From the cell containing the given text, extract its center point as (X, Y) coordinate. 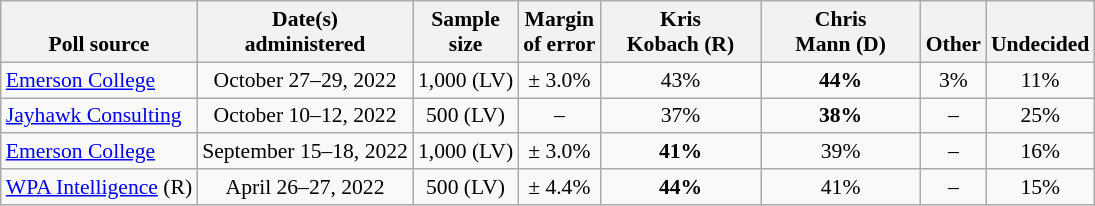
39% (841, 152)
11% (1040, 80)
± 4.4% (559, 187)
Undecided (1040, 32)
15% (1040, 187)
September 15–18, 2022 (305, 152)
Poll source (99, 32)
April 26–27, 2022 (305, 187)
16% (1040, 152)
Jayhawk Consulting (99, 116)
37% (680, 116)
Marginof error (559, 32)
Date(s)administered (305, 32)
3% (954, 80)
Samplesize (466, 32)
25% (1040, 116)
Other (954, 32)
KrisKobach (R) (680, 32)
October 10–12, 2022 (305, 116)
ChrisMann (D) (841, 32)
October 27–29, 2022 (305, 80)
WPA Intelligence (R) (99, 187)
43% (680, 80)
38% (841, 116)
